Scan for the cell matching the given text and deliver its [x, y] coordinate at center. 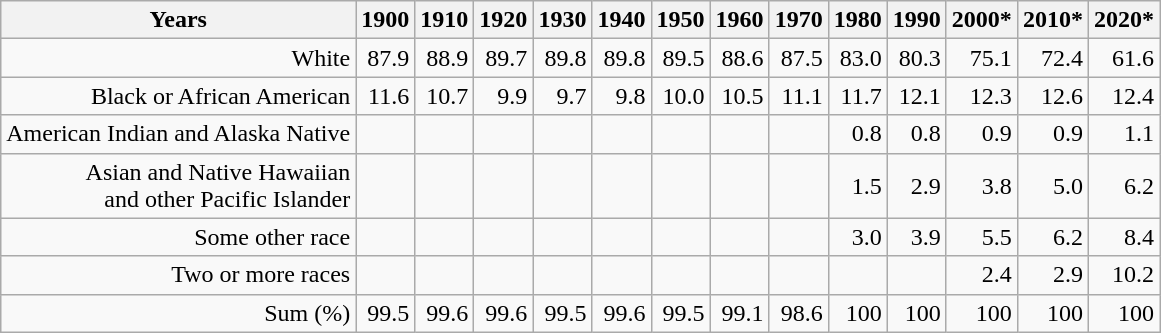
Years [178, 20]
9.7 [562, 96]
1930 [562, 20]
1980 [858, 20]
1970 [798, 20]
72.4 [1052, 58]
1990 [916, 20]
11.1 [798, 96]
3.8 [982, 186]
10.5 [740, 96]
3.9 [916, 237]
10.7 [444, 96]
12.4 [1124, 96]
10.2 [1124, 275]
9.8 [622, 96]
98.6 [798, 313]
8.4 [1124, 237]
80.3 [916, 58]
1920 [504, 20]
1.1 [1124, 134]
12.3 [982, 96]
1960 [740, 20]
12.1 [916, 96]
11.7 [858, 96]
2.4 [982, 275]
5.0 [1052, 186]
83.0 [858, 58]
1940 [622, 20]
9.9 [504, 96]
3.0 [858, 237]
87.9 [386, 58]
5.5 [982, 237]
Black or African American [178, 96]
Some other race [178, 237]
Two or more races [178, 275]
11.6 [386, 96]
Asian and Native Hawaiianand other Pacific Islander [178, 186]
1950 [680, 20]
99.1 [740, 313]
1.5 [858, 186]
87.5 [798, 58]
12.6 [1052, 96]
2000* [982, 20]
American Indian and Alaska Native [178, 134]
10.0 [680, 96]
2020* [1124, 20]
89.7 [504, 58]
White [178, 58]
88.9 [444, 58]
2010* [1052, 20]
Sum (%) [178, 313]
1900 [386, 20]
89.5 [680, 58]
1910 [444, 20]
88.6 [740, 58]
61.6 [1124, 58]
75.1 [982, 58]
